Extract the [x, y] coordinate from the center of the cell holding the provided text.  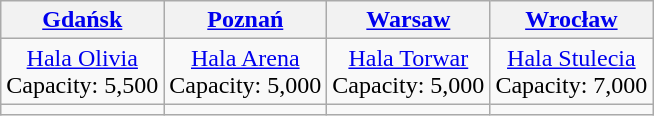
Hala TorwarCapacity: 5,000 [408, 72]
Hala ArenaCapacity: 5,000 [246, 72]
Hala StuleciaCapacity: 7,000 [572, 72]
Warsaw [408, 20]
Wrocław [572, 20]
Gdańsk [82, 20]
Hala OliviaCapacity: 5,500 [82, 72]
Poznań [246, 20]
